Return the (X, Y) coordinate for the center point of the cell that contains the specified text.  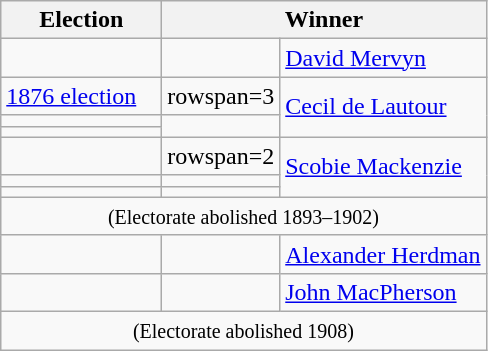
(Electorate abolished 1908) (244, 330)
John MacPherson (383, 292)
1876 election (82, 96)
rowspan=2 (221, 156)
(Electorate abolished 1893–1902) (244, 216)
Scobie Mackenzie (383, 167)
Cecil de Lautour (383, 107)
Election (82, 20)
rowspan=3 (221, 96)
Winner (324, 20)
Alexander Herdman (383, 254)
David Mervyn (383, 58)
